From the cell containing the given text, extract its center point as [X, Y] coordinate. 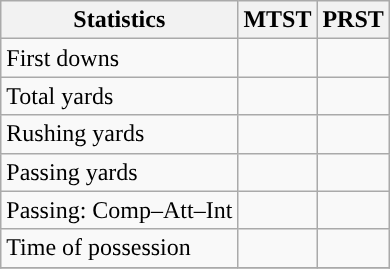
Passing yards [120, 172]
Rushing yards [120, 134]
MTST [278, 20]
Passing: Comp–Att–Int [120, 210]
Time of possession [120, 248]
First downs [120, 58]
Statistics [120, 20]
PRST [353, 20]
Total yards [120, 96]
